For the text-containing cell, return its midpoint in [X, Y] coordinate format. 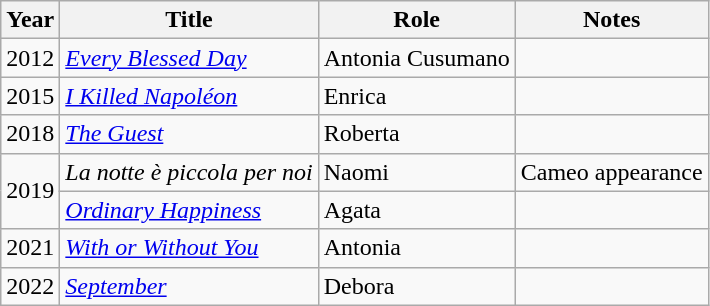
Debora [416, 286]
Every Blessed Day [189, 58]
Agata [416, 210]
Ordinary Happiness [189, 210]
2021 [30, 248]
Roberta [416, 134]
La notte è piccola per noi [189, 172]
The Guest [189, 134]
2019 [30, 191]
2022 [30, 286]
With or Without You [189, 248]
2012 [30, 58]
Role [416, 20]
Title [189, 20]
Cameo appearance [612, 172]
Naomi [416, 172]
Year [30, 20]
Antonia [416, 248]
Antonia Cusumano [416, 58]
2015 [30, 96]
Enrica [416, 96]
September [189, 286]
I Killed Napoléon [189, 96]
Notes [612, 20]
2018 [30, 134]
